Detect which cell encompasses the target text, then output its [x, y] center coordinate. 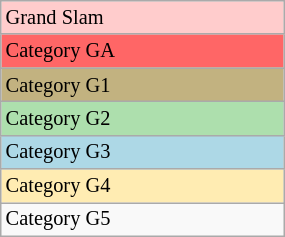
Category GA [142, 51]
Category G1 [142, 85]
Category G2 [142, 118]
Category G3 [142, 152]
Grand Slam [142, 17]
Category G5 [142, 219]
Category G4 [142, 186]
